Extract the [x, y] coordinate from the center of the cell holding the provided text.  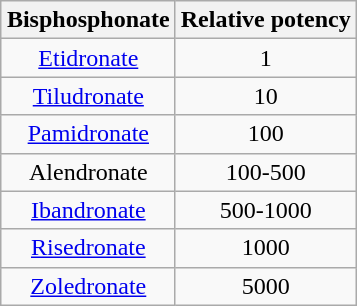
5000 [266, 286]
100-500 [266, 172]
1000 [266, 248]
Ibandronate [88, 210]
100 [266, 134]
Risedronate [88, 248]
Etidronate [88, 58]
Zoledronate [88, 286]
Alendronate [88, 172]
Tiludronate [88, 96]
10 [266, 96]
Relative potency [266, 20]
500-1000 [266, 210]
Bisphosphonate [88, 20]
Pamidronate [88, 134]
1 [266, 58]
